Identify which cell holds the provided text, then report its [X, Y] central coordinate. 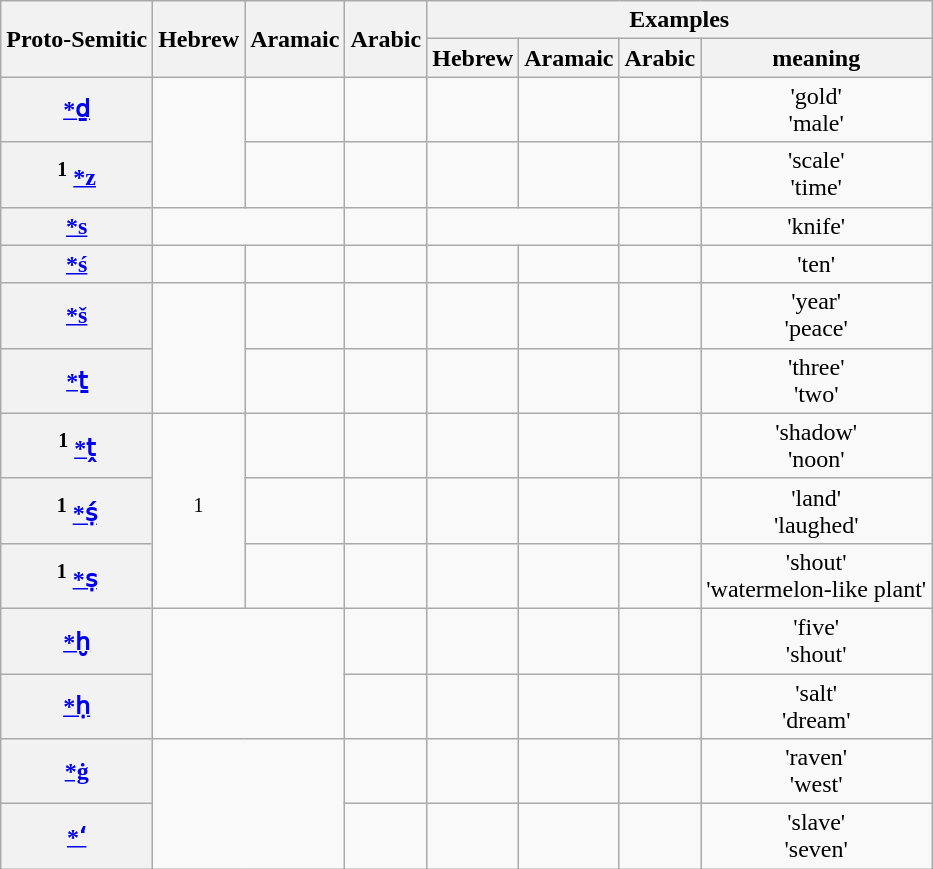
'three''two' [816, 380]
1 [199, 510]
Proto-Semitic [77, 39]
*ṯ [77, 380]
'salt''dream' [816, 706]
*ʻ [77, 836]
'shadow''noon' [816, 446]
*ḏ [77, 110]
'ten' [816, 264]
'gold''male' [816, 110]
1 *ṣ [77, 576]
*ġ [77, 772]
1 *ṱ [77, 446]
meaning [816, 58]
'raven''west' [816, 772]
'scale''time' [816, 174]
1 *ṣ́ [77, 510]
'slave''seven' [816, 836]
Examples [680, 20]
'year''peace' [816, 316]
'land''laughed' [816, 510]
*š [77, 316]
'shout''watermelon-like plant' [816, 576]
1 *z [77, 174]
'five''shout' [816, 640]
*s [77, 226]
'knife' [816, 226]
*ḥ [77, 706]
*ś [77, 264]
*ḫ [77, 640]
